Scan for the cell matching the given text and deliver its (X, Y) coordinate at center. 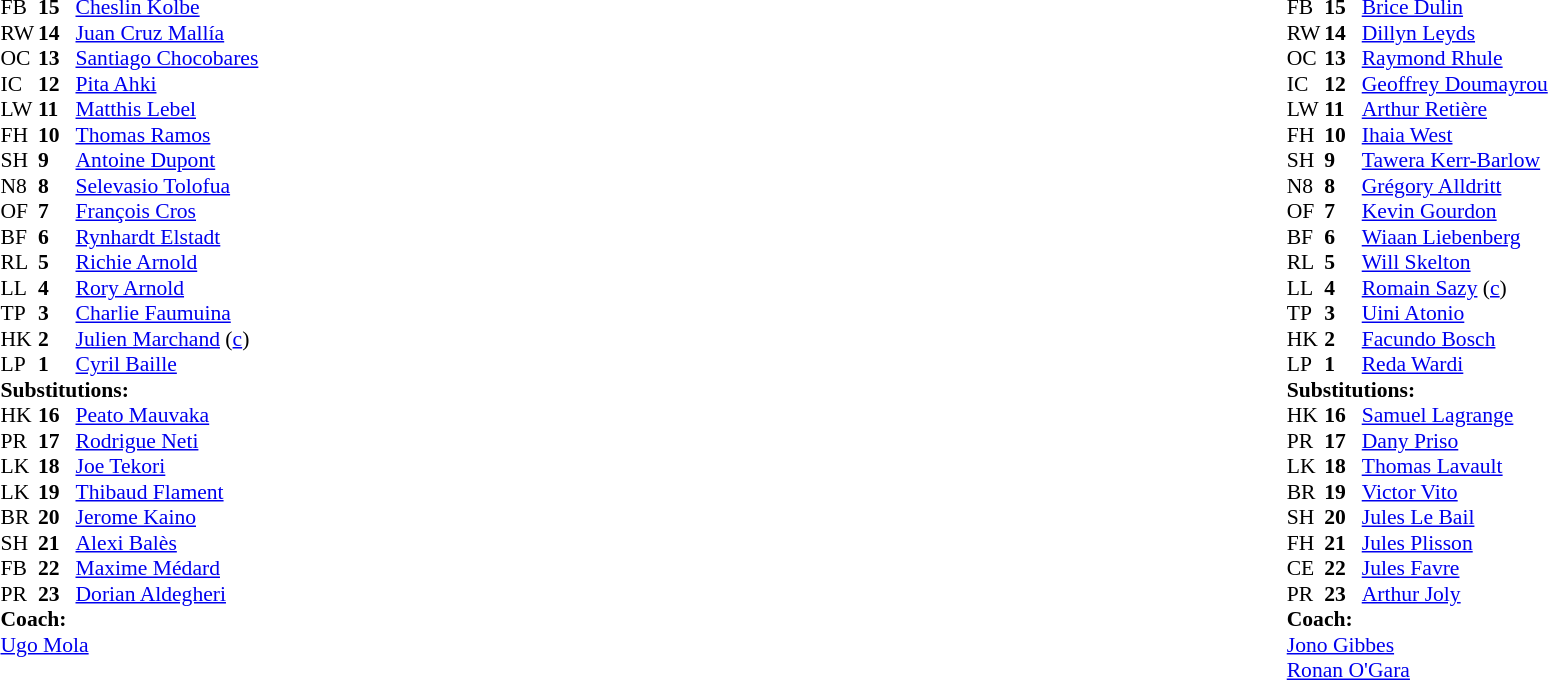
Jerome Kaino (168, 517)
Grégory Alldritt (1455, 186)
Dorian Aldegheri (168, 594)
Selevasio Tolofua (168, 186)
Santiago Chocobares (168, 59)
Richie Arnold (168, 263)
Alexi Balès (168, 543)
Rodrigue Neti (168, 441)
Maxime Médard (168, 569)
Kevin Gourdon (1455, 211)
CE (1306, 569)
Ihaia West (1455, 135)
Victor Vito (1455, 492)
Peato Mauvaka (168, 415)
Uini Atonio (1455, 313)
Juan Cruz Mallía (168, 33)
Rory Arnold (168, 288)
Facundo Bosch (1455, 339)
Thomas Lavault (1455, 467)
Arthur Retière (1455, 109)
Rynhardt Elstadt (168, 237)
Will Skelton (1455, 263)
FB (19, 569)
Julien Marchand (c) (168, 339)
François Cros (168, 211)
Samuel Lagrange (1455, 415)
Thibaud Flament (168, 492)
Charlie Faumuina (168, 313)
Raymond Rhule (1455, 59)
Arthur Joly (1455, 594)
Geoffrey Doumayrou (1455, 84)
Joe Tekori (168, 467)
Jules Plisson (1455, 543)
Jules Le Bail (1455, 517)
Romain Sazy (c) (1455, 288)
Dany Priso (1455, 441)
Thomas Ramos (168, 135)
Tawera Kerr-Barlow (1455, 161)
Jules Favre (1455, 569)
Wiaan Liebenberg (1455, 237)
Ugo Mola (129, 645)
Pita Ahki (168, 84)
Antoine Dupont (168, 161)
Dillyn Leyds (1455, 33)
Reda Wardi (1455, 365)
Matthis Lebel (168, 109)
Cyril Baille (168, 365)
